Identify which cell holds the provided text, then report its (X, Y) central coordinate. 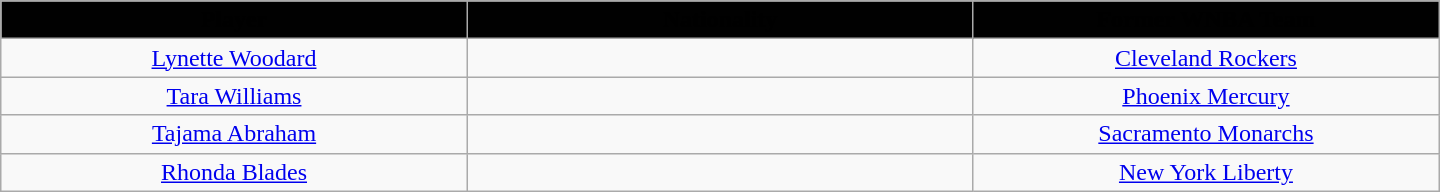
Tara Williams (234, 96)
Rhonda Blades (234, 172)
Cleveland Rockers (1206, 58)
Former WNBA Team (1206, 20)
Lynette Woodard (234, 58)
New York Liberty (1206, 172)
Nationality (720, 20)
Player (234, 20)
Phoenix Mercury (1206, 96)
Sacramento Monarchs (1206, 134)
Tajama Abraham (234, 134)
